Detect which cell encompasses the target text, then output its [X, Y] center coordinate. 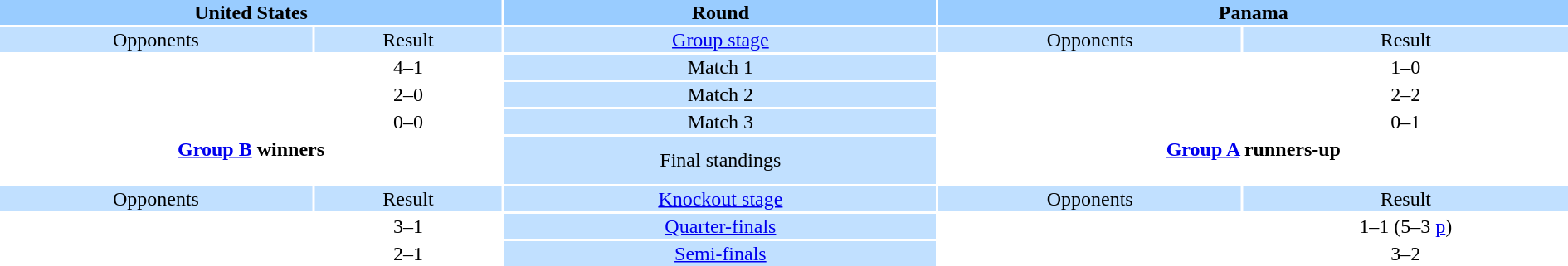
2–1 [408, 254]
Round [720, 12]
0–0 [408, 122]
Panama [1254, 12]
Group stage [720, 40]
Match 2 [720, 94]
2–0 [408, 94]
Match 3 [720, 122]
4–1 [408, 67]
3–2 [1405, 254]
Semi-finals [720, 254]
Group B winners [251, 161]
Quarter-finals [720, 226]
United States [251, 12]
Group A runners-up [1254, 161]
Final standings [720, 161]
0–1 [1405, 122]
1–0 [1405, 67]
Knockout stage [720, 199]
Match 1 [720, 67]
3–1 [408, 226]
1–1 (5–3 p) [1405, 226]
2–2 [1405, 94]
